Capture the cell that displays the provided text and extract its (x, y) central coordinate. 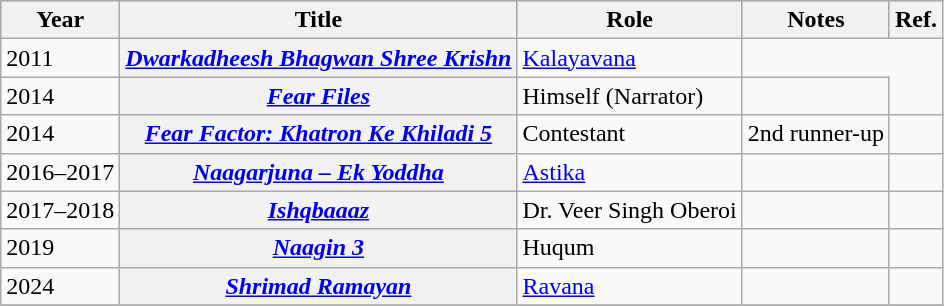
Role (630, 20)
2019 (60, 248)
2nd runner-up (816, 134)
2011 (60, 58)
Dwarkadheesh Bhagwan Shree Krishn (318, 58)
Himself (Narrator) (630, 96)
Notes (816, 20)
2017–2018 (60, 210)
Fear Factor: Khatron Ke Khiladi 5 (318, 134)
Contestant (630, 134)
Dr. Veer Singh Oberoi (630, 210)
2024 (60, 286)
Ishqbaaaz (318, 210)
Ref. (916, 20)
Naagarjuna – Ek Yoddha (318, 172)
Fear Files (318, 96)
Title (318, 20)
2016–2017 (60, 172)
Year (60, 20)
Astika (630, 172)
Shrimad Ramayan (318, 286)
Kalayavana (630, 58)
Huqum (630, 248)
Ravana (630, 286)
Naagin 3 (318, 248)
